Output the (x, y) coordinate of the center of the cell containing the given text.  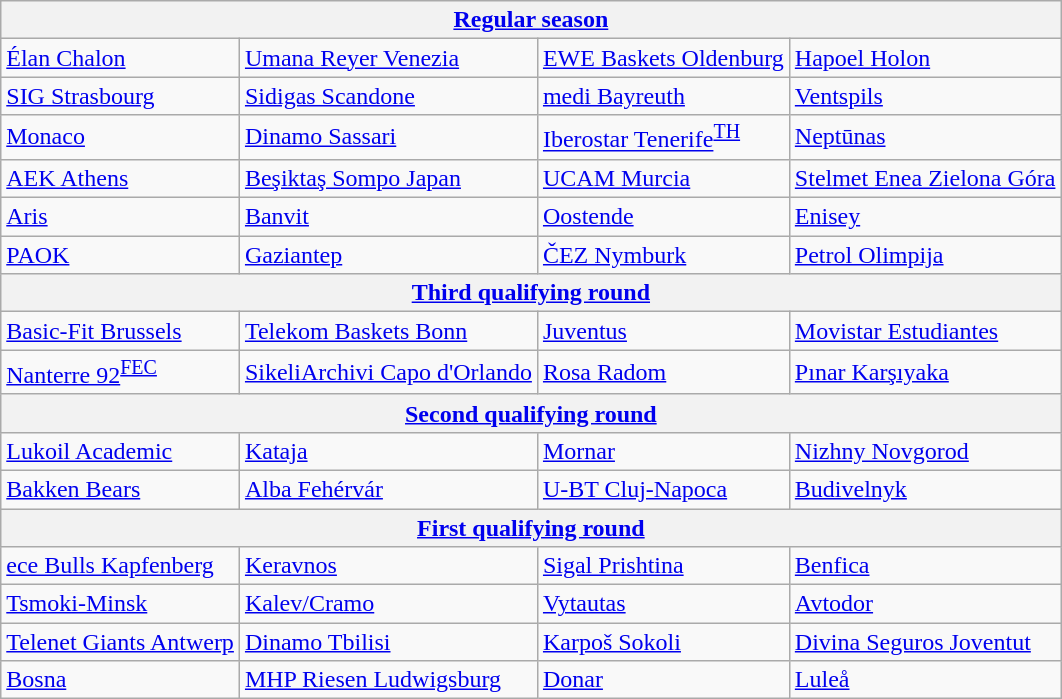
PAOK (120, 255)
Beşiktaş Sompo Japan (388, 178)
ece Bulls Kapfenberg (120, 566)
Rosa Radom (663, 372)
Juventus (663, 331)
Third qualifying round (531, 293)
Keravnos (388, 566)
Neptūnas (925, 138)
Pınar Karşıyaka (925, 372)
MHP Riesen Ludwigsburg (388, 680)
Benfica (925, 566)
Vytautas (663, 604)
Enisey (925, 217)
Tsmoki-Minsk (120, 604)
Avtodor (925, 604)
Aris (120, 217)
AEK Athens (120, 178)
Kalev/Cramo (388, 604)
Nanterre 92FEC (120, 372)
Dinamo Sassari (388, 138)
Stelmet Enea Zielona Góra (925, 178)
Bosna (120, 680)
Movistar Estudiantes (925, 331)
Ventspils (925, 96)
Dinamo Tbilisi (388, 642)
Basic-Fit Brussels (120, 331)
Élan Chalon (120, 58)
Donar (663, 680)
Divina Seguros Joventut (925, 642)
Umana Reyer Venezia (388, 58)
ČEZ Nymburk (663, 255)
SIG Strasbourg (120, 96)
Sidigas Scandone (388, 96)
Iberostar TenerifeTH (663, 138)
U-BT Cluj-Napoca (663, 489)
Mornar (663, 451)
Monaco (120, 138)
Nizhny Novgorod (925, 451)
Telekom Baskets Bonn (388, 331)
Second qualifying round (531, 413)
Gaziantep (388, 255)
Karpoš Sokoli (663, 642)
Lukoil Academic (120, 451)
SikeliArchivi Capo d'Orlando (388, 372)
Banvit (388, 217)
Bakken Bears (120, 489)
UCAM Murcia (663, 178)
Alba Fehérvár (388, 489)
Hapoel Holon (925, 58)
medi Bayreuth (663, 96)
Sigal Prishtina (663, 566)
Luleå (925, 680)
First qualifying round (531, 528)
Kataja (388, 451)
Budivelnyk (925, 489)
Oostende (663, 217)
EWE Baskets Oldenburg (663, 58)
Regular season (531, 20)
Telenet Giants Antwerp (120, 642)
Petrol Olimpija (925, 255)
